Determine the [X, Y] coordinate at the center of the cell enclosing the given text.  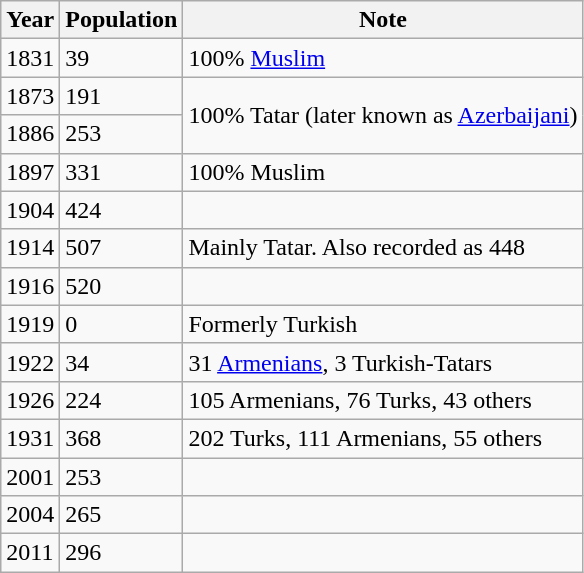
Year [30, 20]
520 [122, 286]
1914 [30, 248]
1919 [30, 324]
1904 [30, 210]
2004 [30, 515]
Note [383, 20]
1897 [30, 172]
202 Turks, 111 Armenians, 55 others [383, 438]
331 [122, 172]
296 [122, 553]
39 [122, 58]
Mainly Tatar. Also recorded as 448 [383, 248]
2011 [30, 553]
31 Armenians, 3 Turkish-Tatars [383, 362]
424 [122, 210]
1926 [30, 400]
1931 [30, 438]
105 Armenians, 76 Turks, 43 others [383, 400]
265 [122, 515]
224 [122, 400]
1873 [30, 96]
2001 [30, 477]
1916 [30, 286]
Formerly Turkish [383, 324]
0 [122, 324]
100% Tatar (later known as Azerbaijani) [383, 115]
191 [122, 96]
368 [122, 438]
507 [122, 248]
1831 [30, 58]
1922 [30, 362]
34 [122, 362]
1886 [30, 134]
Population [122, 20]
